Determine the [X, Y] coordinate at the center of the cell enclosing the given text.  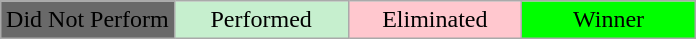
Winner [609, 20]
Performed [261, 20]
Eliminated [435, 20]
Did Not Perform [88, 20]
